Return the [X, Y] coordinate for the center point of the cell that contains the specified text.  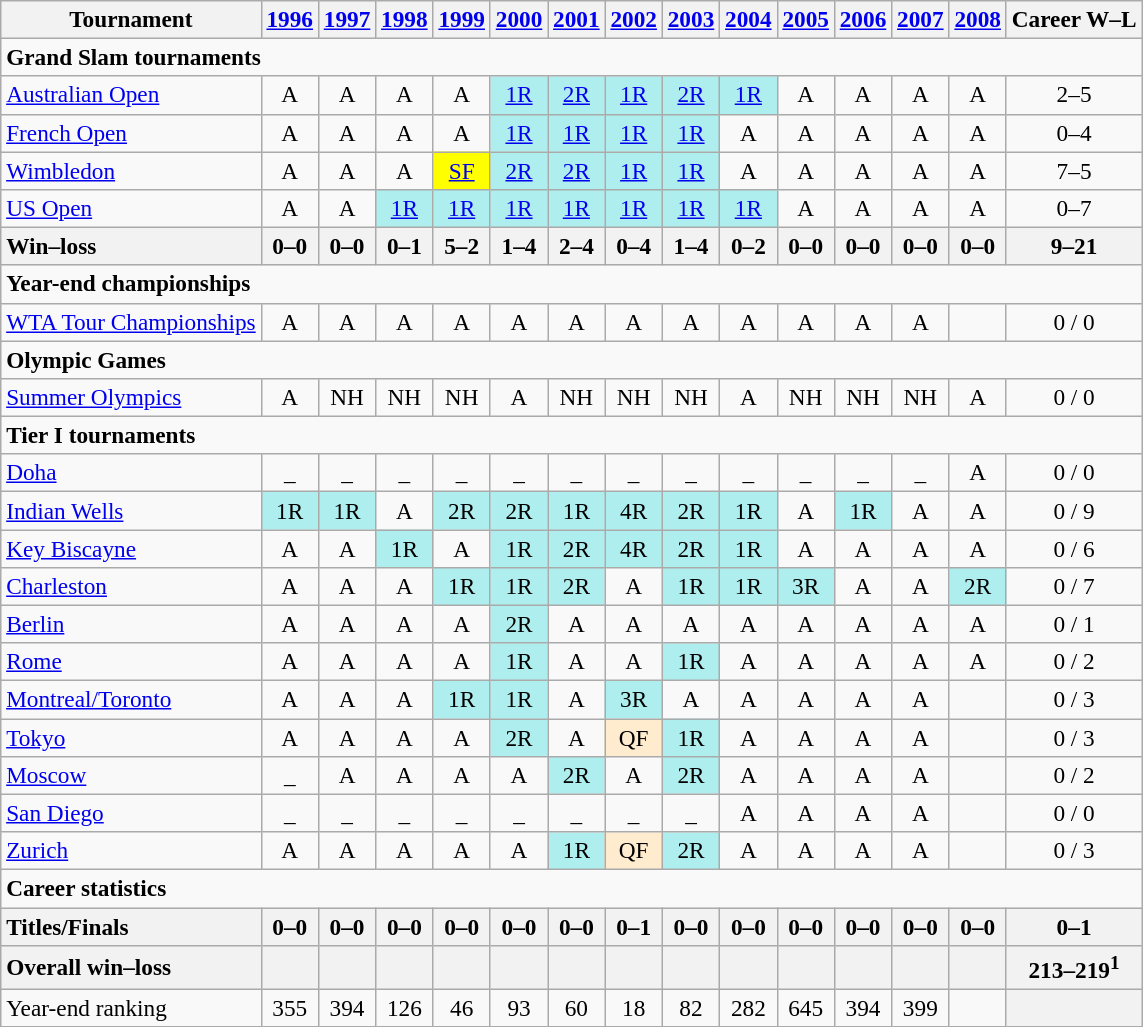
Grand Slam tournaments [572, 57]
Indian Wells [131, 510]
US Open [131, 208]
2008 [978, 19]
0 / 6 [1074, 548]
San Diego [131, 813]
18 [634, 1008]
1996 [290, 19]
82 [690, 1008]
399 [920, 1008]
5–2 [462, 246]
126 [404, 1008]
0 / 9 [1074, 510]
2–4 [576, 246]
2007 [920, 19]
0–2 [748, 246]
Win–loss [131, 246]
Titles/Finals [131, 926]
46 [462, 1008]
213–2191 [1074, 967]
Overall win–loss [131, 967]
2001 [576, 19]
2006 [862, 19]
WTA Tour Championships [131, 322]
Doha [131, 473]
93 [518, 1008]
Summer Olympics [131, 397]
Australian Open [131, 95]
645 [806, 1008]
1997 [346, 19]
Moscow [131, 775]
Year-end championships [572, 284]
Wimbledon [131, 170]
Berlin [131, 624]
Career statistics [572, 888]
9–21 [1074, 246]
2–5 [1074, 95]
Zurich [131, 850]
2005 [806, 19]
0 / 7 [1074, 586]
Key Biscayne [131, 548]
2004 [748, 19]
Olympic Games [572, 359]
SF [462, 170]
Tokyo [131, 737]
2003 [690, 19]
Tier I tournaments [572, 435]
French Open [131, 133]
Rome [131, 662]
60 [576, 1008]
1999 [462, 19]
2002 [634, 19]
1998 [404, 19]
355 [290, 1008]
Montreal/Toronto [131, 699]
0 / 1 [1074, 624]
7–5 [1074, 170]
Tournament [131, 19]
0–7 [1074, 208]
2000 [518, 19]
Career W–L [1074, 19]
282 [748, 1008]
Charleston [131, 586]
Year-end ranking [131, 1008]
